Extract the [X, Y] coordinate from the center of the cell holding the provided text.  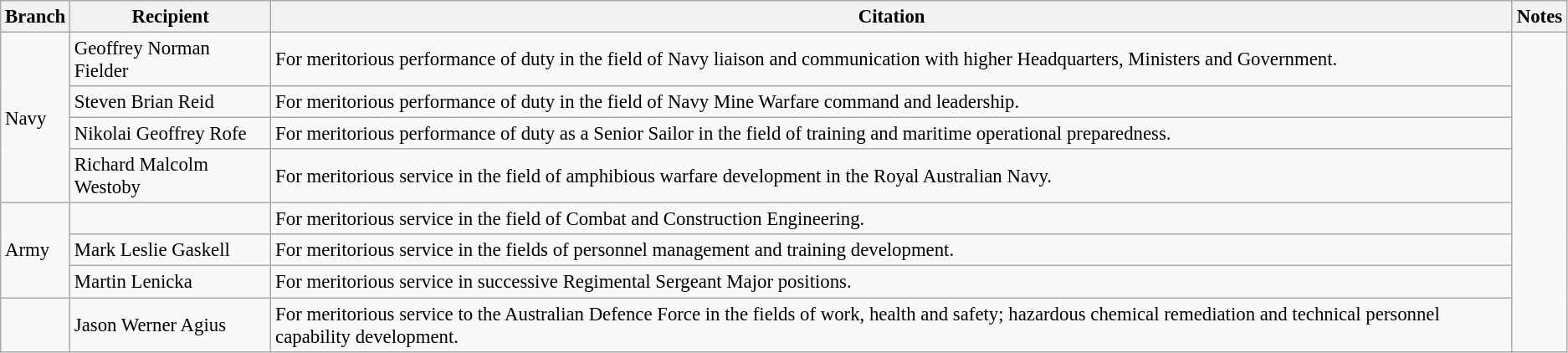
Steven Brian Reid [171, 102]
Citation [892, 17]
Richard Malcolm Westoby [171, 176]
Mark Leslie Gaskell [171, 250]
Recipient [171, 17]
Army [35, 251]
For meritorious performance of duty as a Senior Sailor in the field of training and maritime operational preparedness. [892, 134]
Branch [35, 17]
Nikolai Geoffrey Rofe [171, 134]
Notes [1540, 17]
For meritorious service in the field of Combat and Construction Engineering. [892, 219]
Martin Lenicka [171, 282]
For meritorious performance of duty in the field of Navy liaison and communication with higher Headquarters, Ministers and Government. [892, 60]
Navy [35, 118]
For meritorious service in successive Regimental Sergeant Major positions. [892, 282]
Jason Werner Agius [171, 325]
For meritorious performance of duty in the field of Navy Mine Warfare command and leadership. [892, 102]
For meritorious service in the fields of personnel management and training development. [892, 250]
For meritorious service in the field of amphibious warfare development in the Royal Australian Navy. [892, 176]
Geoffrey Norman Fielder [171, 60]
